Provide the [X, Y] coordinate of the cell's center where the given text is located.  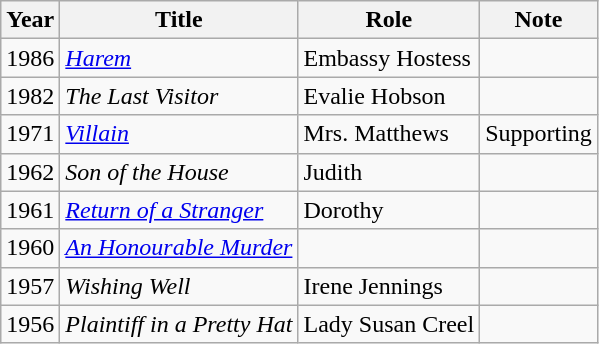
1971 [30, 134]
Mrs. Matthews [389, 134]
1961 [30, 210]
Title [179, 20]
Evalie Hobson [389, 96]
Villain [179, 134]
Return of a Stranger [179, 210]
Embassy Hostess [389, 58]
Lady Susan Creel [389, 324]
1982 [30, 96]
An Honourable Murder [179, 248]
Year [30, 20]
1960 [30, 248]
Irene Jennings [389, 286]
Dorothy [389, 210]
The Last Visitor [179, 96]
Plaintiff in a Pretty Hat [179, 324]
Wishing Well [179, 286]
Harem [179, 58]
1957 [30, 286]
Role [389, 20]
Judith [389, 172]
1986 [30, 58]
1956 [30, 324]
1962 [30, 172]
Supporting [539, 134]
Note [539, 20]
Son of the House [179, 172]
